From the cell containing the given text, extract its center point as (X, Y) coordinate. 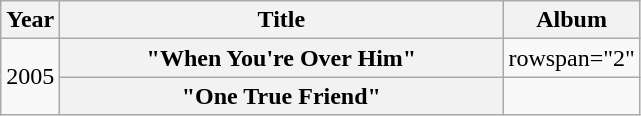
Album (572, 20)
Title (282, 20)
"One True Friend" (282, 96)
2005 (30, 77)
Year (30, 20)
rowspan="2" (572, 58)
"When You're Over Him" (282, 58)
